Extract the (X, Y) coordinate from the center of the cell holding the provided text.  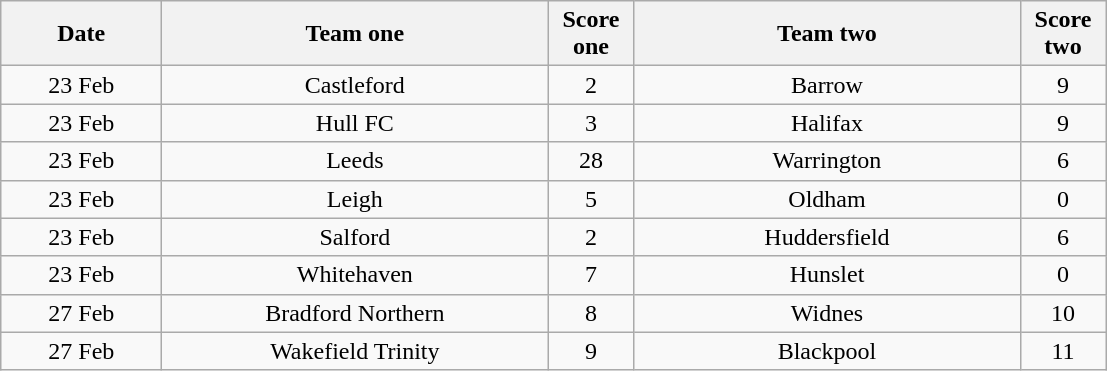
28 (591, 161)
Castleford (355, 85)
Team one (355, 34)
Team two (827, 34)
Score one (591, 34)
Oldham (827, 199)
Date (82, 34)
Halifax (827, 123)
Hunslet (827, 275)
10 (1063, 313)
Warrington (827, 161)
11 (1063, 351)
5 (591, 199)
7 (591, 275)
Whitehaven (355, 275)
8 (591, 313)
Salford (355, 237)
Bradford Northern (355, 313)
Leigh (355, 199)
Wakefield Trinity (355, 351)
Blackpool (827, 351)
3 (591, 123)
Huddersfield (827, 237)
Barrow (827, 85)
Leeds (355, 161)
Score two (1063, 34)
Hull FC (355, 123)
Widnes (827, 313)
